Pinpoint the cell where the given text exists, returning its (X, Y) midpoint coordinate. 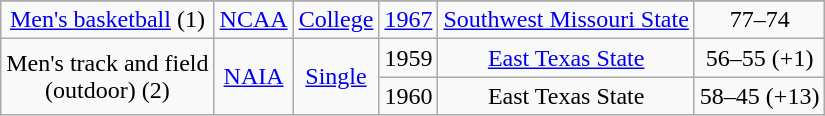
58–45 (+13) (760, 96)
College (336, 20)
1967 (408, 20)
Southwest Missouri State (566, 20)
NCAA (254, 20)
56–55 (+1) (760, 58)
1959 (408, 58)
1960 (408, 96)
NAIA (254, 77)
Men's basketball (1) (108, 20)
Single (336, 77)
77–74 (760, 20)
Men's track and field(outdoor) (2) (108, 77)
